Capture the cell that displays the provided text and extract its (X, Y) central coordinate. 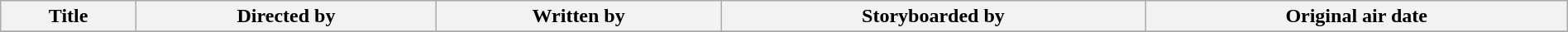
Title (69, 16)
Written by (578, 16)
Directed by (286, 16)
Original air date (1356, 16)
Storyboarded by (933, 16)
